Determine the (x, y) coordinate at the center of the cell enclosing the given text.  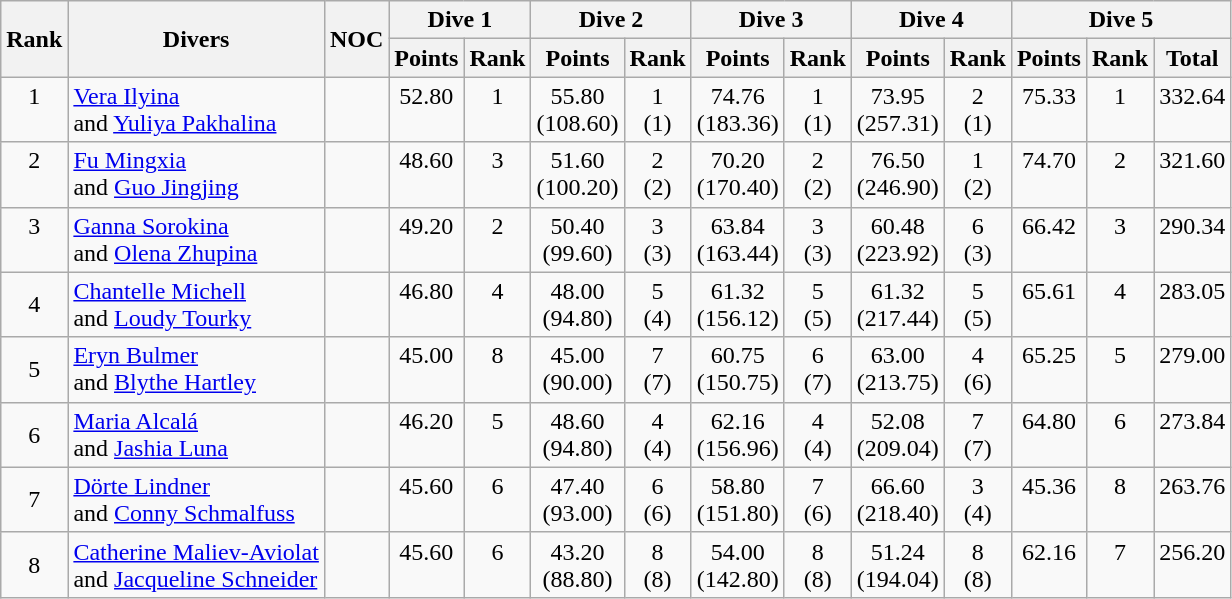
62.16(156.96) (738, 434)
Dive 1 (460, 20)
Fu Mingxiaand Guo Jingjing (196, 174)
1(2) (978, 174)
48.00(94.80) (578, 304)
66.60(218.40) (898, 500)
47.40(93.00) (578, 500)
51.60(100.20) (578, 174)
54.00(142.80) (738, 564)
6(6) (658, 500)
283.05 (1192, 304)
48.60(94.80) (578, 434)
46.20 (426, 434)
NOC (356, 39)
55.80(108.60) (578, 110)
61.32(217.44) (898, 304)
2(1) (978, 110)
62.16 (1048, 564)
256.20 (1192, 564)
7(6) (818, 500)
63.84(163.44) (738, 240)
Dive 5 (1120, 20)
75.33 (1048, 110)
Total (1192, 58)
70.20(170.40) (738, 174)
332.64 (1192, 110)
64.80 (1048, 434)
321.60 (1192, 174)
49.20 (426, 240)
Dive 4 (931, 20)
76.50(246.90) (898, 174)
66.42 (1048, 240)
Eryn Bulmerand Blythe Hartley (196, 370)
73.95(257.31) (898, 110)
6(3) (978, 240)
60.75(150.75) (738, 370)
3(4) (978, 500)
58.80(151.80) (738, 500)
279.00 (1192, 370)
74.76(183.36) (738, 110)
45.00(90.00) (578, 370)
61.32(156.12) (738, 304)
52.08(209.04) (898, 434)
Catherine Maliev-Aviolatand Jacqueline Schneider (196, 564)
46.80 (426, 304)
63.00(213.75) (898, 370)
6(7) (818, 370)
51.24(194.04) (898, 564)
290.34 (1192, 240)
45.36 (1048, 500)
Chantelle Michelland Loudy Tourky (196, 304)
48.60 (426, 174)
Dive 2 (611, 20)
65.25 (1048, 370)
Divers (196, 39)
4(6) (978, 370)
Dörte Lindnerand Conny Schmalfuss (196, 500)
263.76 (1192, 500)
60.48(223.92) (898, 240)
273.84 (1192, 434)
45.00 (426, 370)
Dive 3 (771, 20)
Maria Alcaláand Jashia Luna (196, 434)
5(4) (658, 304)
43.20(88.80) (578, 564)
50.40(99.60) (578, 240)
65.61 (1048, 304)
Ganna Sorokinaand Olena Zhupina (196, 240)
74.70 (1048, 174)
Vera Ilyinaand Yuliya Pakhalina (196, 110)
52.80 (426, 110)
